For the text-containing cell, return its midpoint in (X, Y) coordinate format. 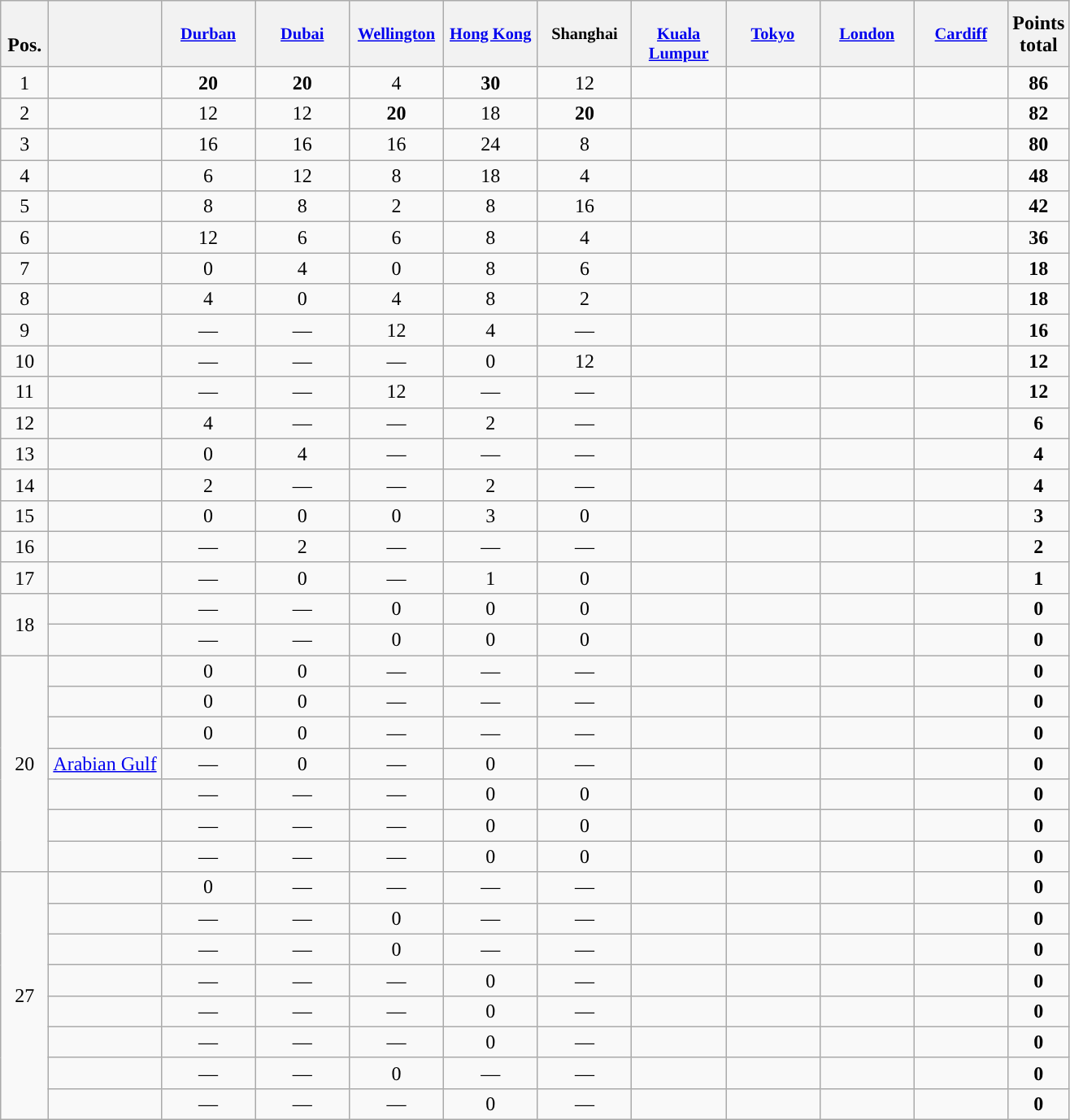
14 (24, 485)
Wellington (397, 34)
Tokyo (773, 34)
Hong Kong (490, 34)
13 (24, 454)
86 (1039, 82)
Shanghai (585, 34)
24 (490, 145)
London (867, 34)
Dubai (302, 34)
17 (24, 577)
Durban (208, 34)
10 (24, 361)
Arabian Gulf (105, 764)
80 (1039, 145)
Pointstotal (1039, 34)
82 (1039, 113)
Pos. (24, 34)
9 (24, 330)
27 (24, 996)
42 (1039, 207)
Cardiff (961, 34)
30 (490, 82)
15 (24, 516)
7 (24, 268)
36 (1039, 238)
11 (24, 392)
5 (24, 207)
48 (1039, 176)
Kuala Lumpur (679, 34)
